Detect which cell encompasses the target text, then output its (X, Y) center coordinate. 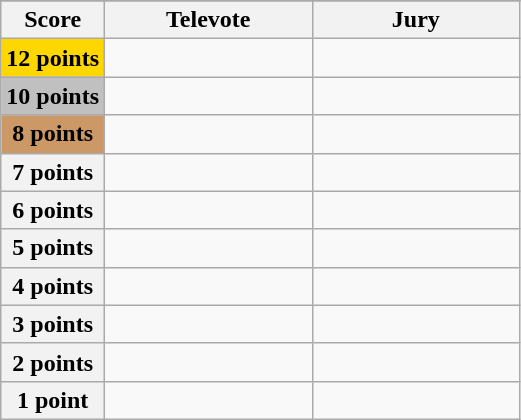
2 points (53, 362)
6 points (53, 210)
Televote (209, 20)
Score (53, 20)
12 points (53, 58)
Jury (416, 20)
8 points (53, 134)
1 point (53, 400)
10 points (53, 96)
3 points (53, 324)
7 points (53, 172)
4 points (53, 286)
5 points (53, 248)
